Identify which cell holds the provided text, then report its [X, Y] central coordinate. 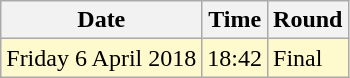
18:42 [235, 58]
Date [102, 20]
Final [308, 58]
Friday 6 April 2018 [102, 58]
Time [235, 20]
Round [308, 20]
